Return the (X, Y) coordinate for the center point of the cell that contains the specified text.  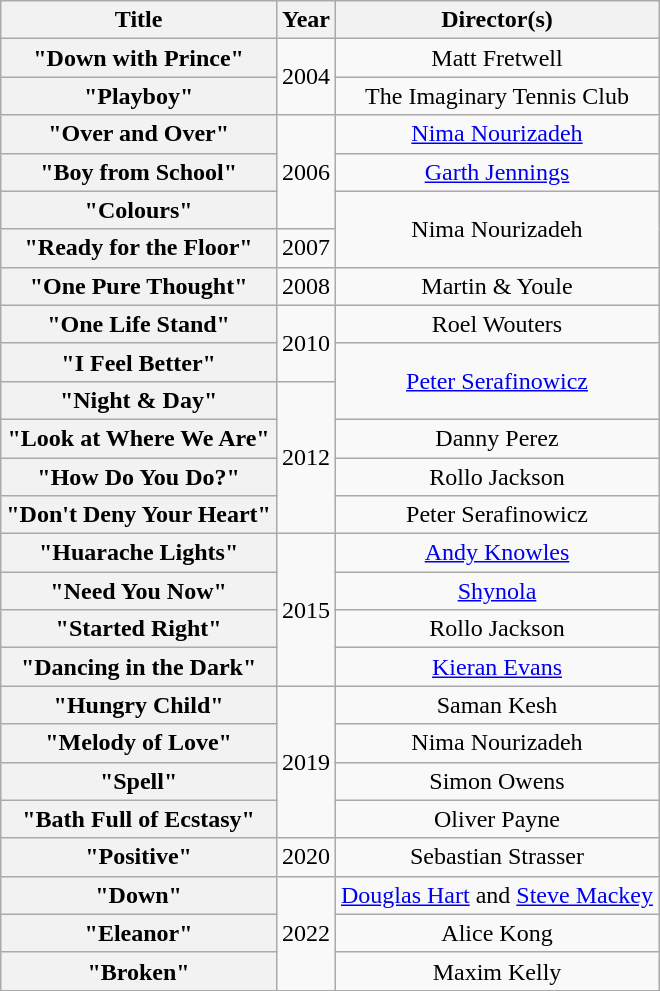
2007 (306, 248)
Year (306, 20)
"Melody of Love" (139, 743)
"Colours" (139, 210)
2008 (306, 286)
"Eleanor" (139, 933)
"I Feel Better" (139, 362)
"How Do You Do?" (139, 477)
"Look at Where We Are" (139, 438)
Director(s) (498, 20)
Maxim Kelly (498, 971)
Saman Kesh (498, 705)
Roel Wouters (498, 324)
Title (139, 20)
"Down with Prince" (139, 58)
2010 (306, 343)
Shynola (498, 591)
"Hungry Child" (139, 705)
"Bath Full of Ecstasy" (139, 819)
2012 (306, 457)
"Don't Deny Your Heart" (139, 515)
"Over and Over" (139, 134)
"Need You Now" (139, 591)
Douglas Hart and Steve Mackey (498, 895)
The Imaginary Tennis Club (498, 96)
"Dancing in the Dark" (139, 667)
"Broken" (139, 971)
Danny Perez (498, 438)
"Down" (139, 895)
"Playboy" (139, 96)
Simon Owens (498, 781)
Andy Knowles (498, 553)
2019 (306, 762)
Sebastian Strasser (498, 857)
"One Life Stand" (139, 324)
Oliver Payne (498, 819)
2022 (306, 933)
2006 (306, 172)
"Positive" (139, 857)
"Night & Day" (139, 400)
"Spell" (139, 781)
Martin & Youle (498, 286)
Garth Jennings (498, 172)
"Ready for the Floor" (139, 248)
Alice Kong (498, 933)
"Boy from School" (139, 172)
Kieran Evans (498, 667)
"One Pure Thought" (139, 286)
Matt Fretwell (498, 58)
2015 (306, 610)
"Started Right" (139, 629)
"Huarache Lights" (139, 553)
2004 (306, 77)
2020 (306, 857)
